Determine the (x, y) coordinate at the center of the cell enclosing the given text.  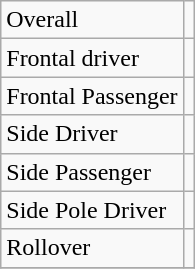
Side Passenger (92, 172)
Frontal Passenger (92, 96)
Rollover (92, 248)
Overall (92, 20)
Side Pole Driver (92, 210)
Frontal driver (92, 58)
Side Driver (92, 134)
